For the text-containing cell, return its midpoint in (X, Y) coordinate format. 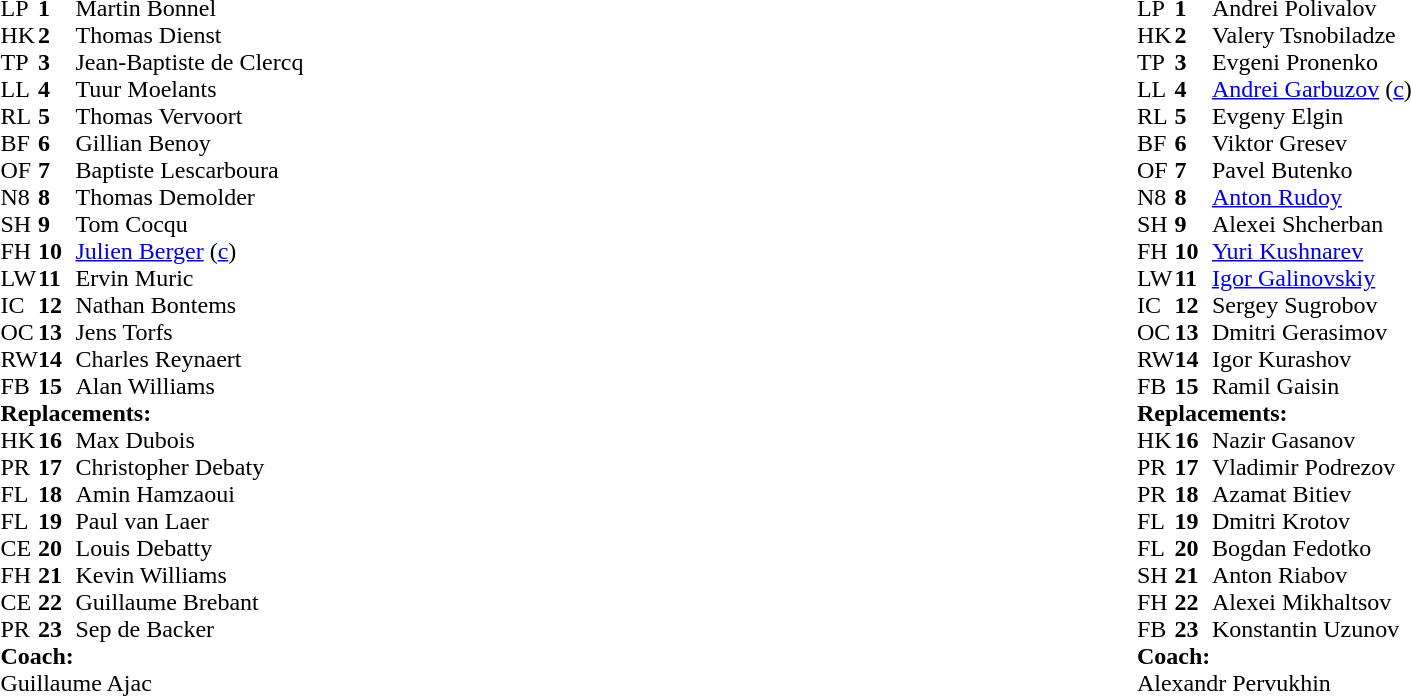
Tuur Moelants (190, 90)
Guillaume Brebant (190, 602)
Thomas Demolder (190, 198)
Gillian Benoy (190, 144)
Baptiste Lescarboura (190, 170)
Louis Debatty (190, 548)
Alan Williams (190, 386)
Julien Berger (c) (190, 252)
Christopher Debaty (190, 468)
Amin Hamzaoui (190, 494)
Jean-Baptiste de Clercq (190, 62)
Ervin Muric (190, 278)
Replacements: (152, 414)
Paul van Laer (190, 522)
Kevin Williams (190, 576)
Charles Reynaert (190, 360)
Coach: (152, 656)
Thomas Vervoort (190, 116)
Max Dubois (190, 440)
Jens Torfs (190, 332)
Thomas Dienst (190, 36)
Sep de Backer (190, 630)
Nathan Bontems (190, 306)
Tom Cocqu (190, 224)
